Locate the cell with the specified text and output its [x, y] center coordinate. 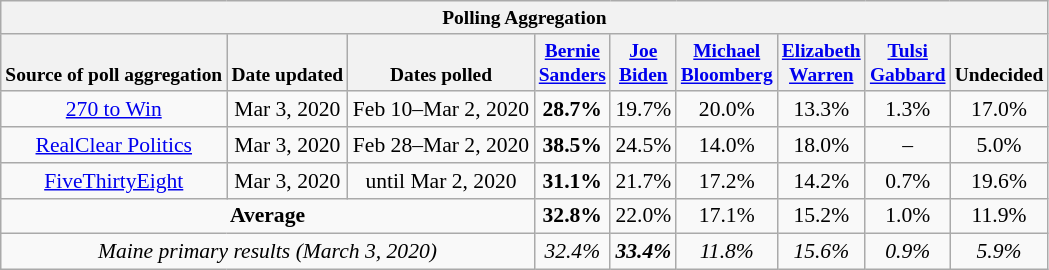
Date updated [288, 62]
19.6% [999, 181]
21.7% [643, 181]
15.2% [821, 216]
until Mar 2, 2020 [441, 181]
RealClear Politics [114, 145]
5.0% [999, 145]
ElizabethWarren [821, 62]
11.8% [726, 252]
31.1% [572, 181]
17.0% [999, 110]
20.0% [726, 110]
14.2% [821, 181]
1.3% [908, 110]
32.4% [572, 252]
Polling Aggregation [524, 18]
Feb 10–Mar 2, 2020 [441, 110]
5.9% [999, 252]
270 to Win [114, 110]
19.7% [643, 110]
28.7% [572, 110]
14.0% [726, 145]
FiveThirtyEight [114, 181]
17.2% [726, 181]
Average [268, 216]
17.1% [726, 216]
MichaelBloomberg [726, 62]
32.8% [572, 216]
– [908, 145]
38.5% [572, 145]
JoeBiden [643, 62]
0.9% [908, 252]
Undecided [999, 62]
BernieSanders [572, 62]
0.7% [908, 181]
Feb 28–Mar 2, 2020 [441, 145]
18.0% [821, 145]
TulsiGabbard [908, 62]
22.0% [643, 216]
Maine primary results (March 3, 2020) [268, 252]
15.6% [821, 252]
33.4% [643, 252]
Dates polled [441, 62]
11.9% [999, 216]
1.0% [908, 216]
13.3% [821, 110]
Source of poll aggregation [114, 62]
24.5% [643, 145]
